Capture the cell that displays the provided text and extract its (x, y) central coordinate. 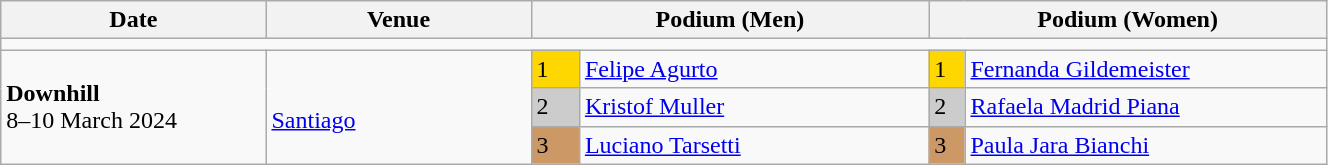
Podium (Men) (730, 20)
Luciano Tarsetti (754, 145)
Kristof Muller (754, 107)
Felipe Agurto (754, 69)
Santiago (398, 107)
Date (134, 20)
Rafaela Madrid Piana (1146, 107)
Paula Jara Bianchi (1146, 145)
Podium (Women) (1128, 20)
Venue (398, 20)
Fernanda Gildemeister (1146, 69)
Downhill 8–10 March 2024 (134, 107)
